Locate the cell with the specified text and output its [x, y] center coordinate. 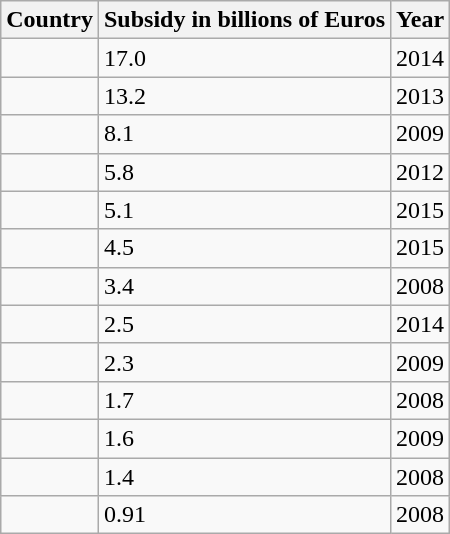
8.1 [244, 134]
Country [50, 20]
5.1 [244, 210]
1.7 [244, 400]
2013 [420, 96]
13.2 [244, 96]
Subsidy in billions of Euros [244, 20]
5.8 [244, 172]
17.0 [244, 58]
Year [420, 20]
2012 [420, 172]
2.5 [244, 324]
0.91 [244, 515]
1.4 [244, 477]
3.4 [244, 286]
4.5 [244, 248]
1.6 [244, 438]
2.3 [244, 362]
